Locate the cell with the specified text and output its (X, Y) center coordinate. 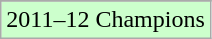
2011–12 Champions (106, 20)
